Locate the cell with the specified text and output its (X, Y) center coordinate. 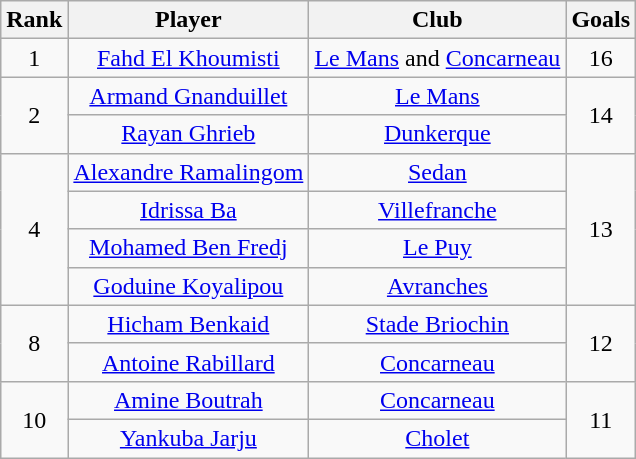
Cholet (438, 438)
Hicham Benkaid (188, 324)
Fahd El Khoumisti (188, 58)
Alexandre Ramalingom (188, 172)
11 (601, 419)
12 (601, 343)
Antoine Rabillard (188, 362)
14 (601, 115)
4 (34, 229)
16 (601, 58)
Le Puy (438, 248)
1 (34, 58)
Stade Briochin (438, 324)
Goals (601, 20)
8 (34, 343)
Armand Gnanduillet (188, 96)
Dunkerque (438, 134)
Rayan Ghrieb (188, 134)
Idrissa Ba (188, 210)
Club (438, 20)
Le Mans and Concarneau (438, 58)
Goduine Koyalipou (188, 286)
Le Mans (438, 96)
13 (601, 229)
10 (34, 419)
Avranches (438, 286)
Sedan (438, 172)
Rank (34, 20)
Amine Boutrah (188, 400)
2 (34, 115)
Mohamed Ben Fredj (188, 248)
Yankuba Jarju (188, 438)
Player (188, 20)
Villefranche (438, 210)
